Return the (X, Y) coordinate for the center point of the cell that contains the specified text.  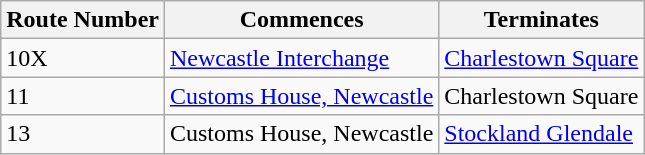
Stockland Glendale (542, 134)
Terminates (542, 20)
11 (83, 96)
Newcastle Interchange (301, 58)
Commences (301, 20)
10X (83, 58)
13 (83, 134)
Route Number (83, 20)
